Search for the cell housing the specified text and yield its (x, y) center coordinate. 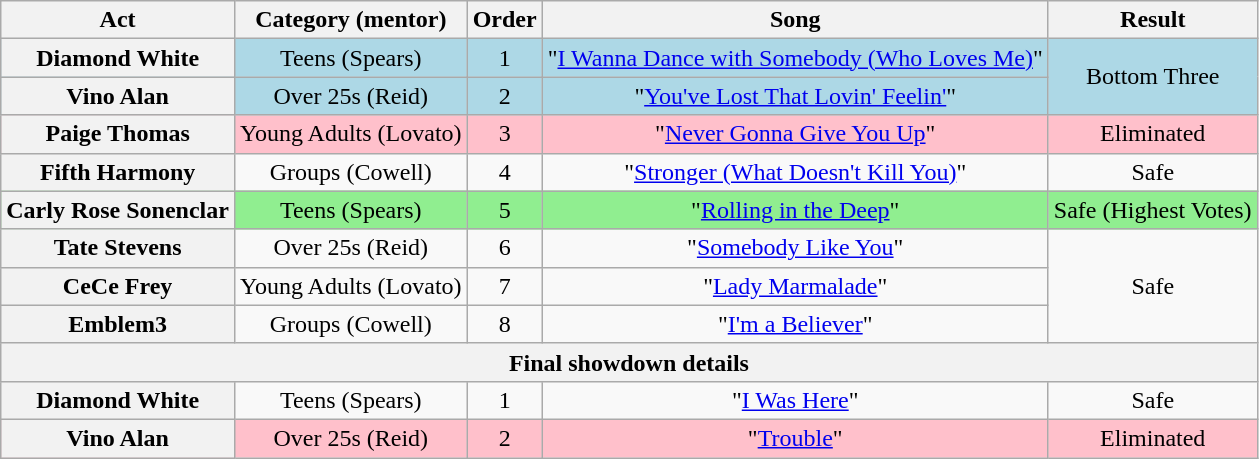
7 (504, 286)
CeCe Frey (118, 286)
"Somebody Like You" (795, 248)
3 (504, 134)
"Never Gonna Give You Up" (795, 134)
Result (1152, 20)
Final showdown details (629, 362)
Tate Stevens (118, 248)
Emblem3 (118, 324)
Paige Thomas (118, 134)
Act (118, 20)
Safe (Highest Votes) (1152, 210)
Bottom Three (1152, 77)
Song (795, 20)
Fifth Harmony (118, 172)
4 (504, 172)
6 (504, 248)
Carly Rose Sonenclar (118, 210)
"I Was Here" (795, 400)
"You've Lost That Lovin' Feelin'" (795, 96)
"Stronger (What Doesn't Kill You)" (795, 172)
"Rolling in the Deep" (795, 210)
"I'm a Believer" (795, 324)
"I Wanna Dance with Somebody (Who Loves Me)" (795, 58)
Order (504, 20)
"Lady Marmalade" (795, 286)
8 (504, 324)
"Trouble" (795, 438)
5 (504, 210)
Category (mentor) (350, 20)
